Find where the given text appears and provide that cell's center as [x, y] coordinate. 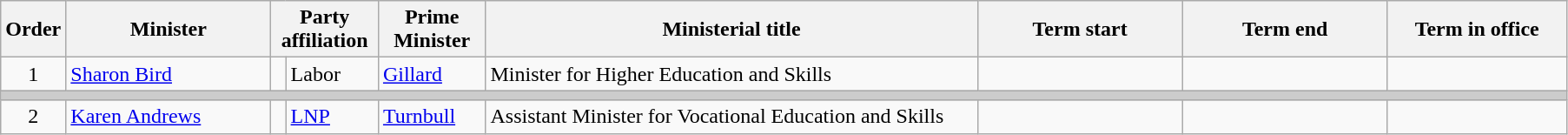
Assistant Minister for Vocational Education and Skills [731, 117]
Karen Andrews [169, 117]
Party affiliation [325, 30]
2 [33, 117]
Ministerial title [731, 30]
Minister for Higher Education and Skills [731, 74]
Minister [169, 30]
Gillard [432, 74]
1 [33, 74]
Term start [1080, 30]
LNP [332, 117]
Sharon Bird [169, 74]
Turnbull [432, 117]
Term in office [1477, 30]
Labor [332, 74]
Term end [1285, 30]
Prime Minister [432, 30]
Order [33, 30]
